Identify which cell holds the provided text, then report its (x, y) central coordinate. 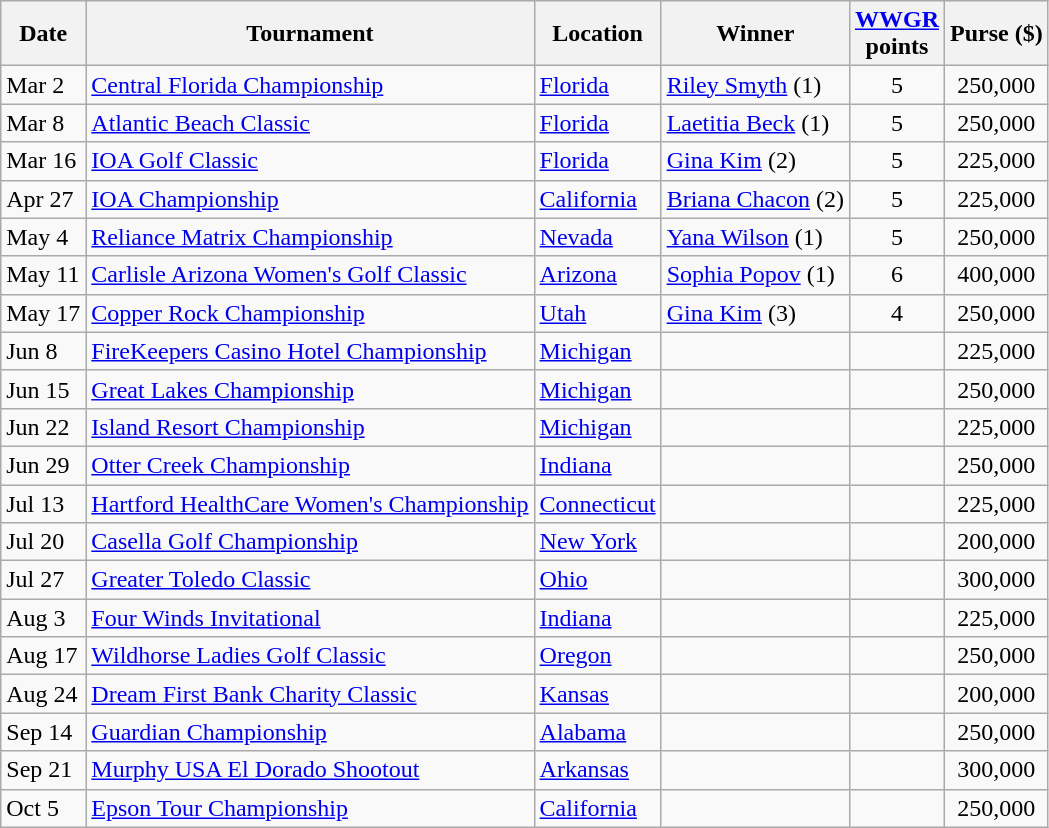
Great Lakes Championship (310, 389)
Copper Rock Championship (310, 313)
Greater Toledo Classic (310, 580)
May 17 (44, 313)
Jul 27 (44, 580)
May 11 (44, 275)
Briana Chacon (2) (755, 199)
Oct 5 (44, 808)
Nevada (598, 237)
Aug 24 (44, 694)
Wildhorse Ladies Golf Classic (310, 656)
Aug 3 (44, 618)
Kansas (598, 694)
Location (598, 34)
Utah (598, 313)
Murphy USA El Dorado Shootout (310, 770)
Atlantic Beach Classic (310, 123)
Arizona (598, 275)
6 (896, 275)
Jun 22 (44, 427)
Mar 16 (44, 161)
Jun 8 (44, 351)
Winner (755, 34)
Jul 13 (44, 503)
Sophia Popov (1) (755, 275)
Tournament (310, 34)
Oregon (598, 656)
Riley Smyth (1) (755, 85)
4 (896, 313)
Apr 27 (44, 199)
400,000 (997, 275)
Carlisle Arizona Women's Golf Classic (310, 275)
Casella Golf Championship (310, 542)
Aug 17 (44, 656)
Yana Wilson (1) (755, 237)
Sep 14 (44, 732)
Sep 21 (44, 770)
Mar 8 (44, 123)
IOA Championship (310, 199)
Central Florida Championship (310, 85)
Alabama (598, 732)
Four Winds Invitational (310, 618)
Mar 2 (44, 85)
Connecticut (598, 503)
Date (44, 34)
FireKeepers Casino Hotel Championship (310, 351)
May 4 (44, 237)
Jun 15 (44, 389)
Otter Creek Championship (310, 465)
Gina Kim (2) (755, 161)
WWGRpoints (896, 34)
Arkansas (598, 770)
Epson Tour Championship (310, 808)
Dream First Bank Charity Classic (310, 694)
Island Resort Championship (310, 427)
Purse ($) (997, 34)
Laetitia Beck (1) (755, 123)
IOA Golf Classic (310, 161)
Gina Kim (3) (755, 313)
Reliance Matrix Championship (310, 237)
Jul 20 (44, 542)
New York (598, 542)
Hartford HealthCare Women's Championship (310, 503)
Ohio (598, 580)
Guardian Championship (310, 732)
Jun 29 (44, 465)
